Provide the (x, y) coordinate of the cell's center where the given text is located.  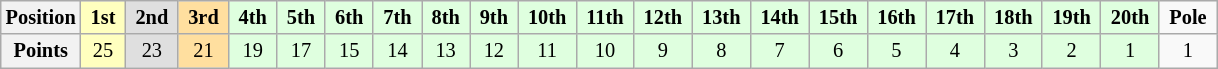
19 (253, 51)
15 (349, 51)
20th (1130, 17)
10 (604, 51)
12th (663, 17)
6 (838, 51)
6th (349, 17)
4th (253, 17)
13th (721, 17)
9 (663, 51)
14 (397, 51)
21 (203, 51)
Pole (1188, 17)
16th (896, 17)
3 (1013, 51)
17 (301, 51)
23 (152, 51)
12 (494, 51)
Points (41, 51)
8 (721, 51)
10th (547, 17)
7th (397, 17)
17th (955, 17)
19th (1071, 17)
8th (446, 17)
9th (494, 17)
25 (104, 51)
18th (1013, 17)
5th (301, 17)
14th (779, 17)
11 (547, 51)
2nd (152, 17)
Position (41, 17)
1st (104, 17)
4 (955, 51)
2 (1071, 51)
3rd (203, 17)
13 (446, 51)
15th (838, 17)
5 (896, 51)
7 (779, 51)
11th (604, 17)
